Pinpoint the cell where the given text exists, returning its (X, Y) midpoint coordinate. 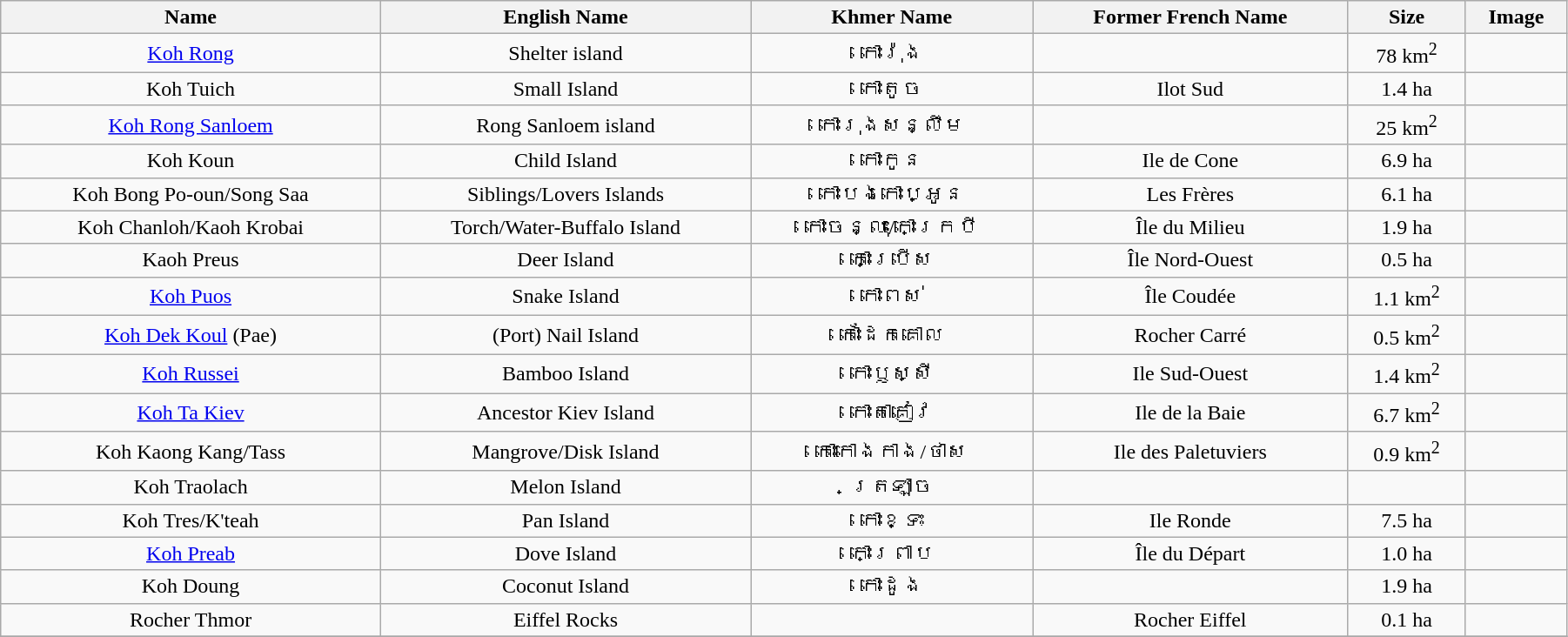
Image (1516, 17)
ត្រឡាច (892, 487)
English Name (566, 17)
7.5 ha (1407, 520)
Koh Puos (191, 296)
Former French Name (1190, 17)
Ile de Cone (1190, 161)
Melon Island (566, 487)
កោះឫស្សី (892, 374)
កោះខ្ទះ (892, 520)
Île du Départ (1190, 553)
Bamboo Island (566, 374)
Khmer Name (892, 17)
Rong Sanloem island (566, 125)
0.1 ha (1407, 620)
កោះបងកោះប្អូន (892, 194)
Koh Russei (191, 374)
6.1 ha (1407, 194)
Pan Island (566, 520)
Ile des Paletuviers (1190, 451)
កោះចន្លុះ/កោះក្របី (892, 227)
Koh Chanloh/Kaoh Krobai (191, 227)
កោះប្រើស (892, 260)
Ancestor Kiev Island (566, 412)
Ile de la Baie (1190, 412)
6.7 km2 (1407, 412)
Mangrove/Disk Island (566, 451)
កោះកោងកាង/ថាស (892, 451)
1.4 km2 (1407, 374)
Deer Island (566, 260)
Shelter island (566, 54)
Small Island (566, 89)
Koh Rong (191, 54)
Koh Dek Koul (Pae) (191, 336)
Size (1407, 17)
Ile Sud-Ouest (1190, 374)
Rocher Thmor (191, 620)
1.4 ha (1407, 89)
Kaoh Preus (191, 260)
6.9 ha (1407, 161)
Dove Island (566, 553)
Koh Kaong Kang/Tass (191, 451)
0.5 ha (1407, 260)
Koh Tuich (191, 89)
Koh Tres/K'teah (191, 520)
1.1 km2 (1407, 296)
កោះកូន (892, 161)
Koh Preab (191, 553)
78 km2 (1407, 54)
25 km2 (1407, 125)
0.9 km2 (1407, 451)
Koh Bong Po-oun/Song Saa (191, 194)
Snake Island (566, 296)
Eiffel Rocks (566, 620)
Île Nord-Ouest (1190, 260)
កោះតូច (892, 89)
កោះរ៉ុង (892, 54)
កោះរុងសន្លឹម (892, 125)
កោះដែកគោល (892, 336)
កោះពស់ (892, 296)
Child Island (566, 161)
Les Frères (1190, 194)
Torch/Water-Buffalo Island (566, 227)
Rocher Eiffel (1190, 620)
Koh Traolach (191, 487)
Ile Ronde (1190, 520)
កោះព្រាប (892, 553)
Rocher Carré (1190, 336)
Koh Rong Sanloem (191, 125)
កោះតាគៀវ (892, 412)
Coconut Island (566, 587)
Koh Koun (191, 161)
កោះដូង (892, 587)
Koh Doung (191, 587)
Ilot Sud (1190, 89)
0.5 km2 (1407, 336)
Name (191, 17)
Siblings/Lovers Islands (566, 194)
Koh Ta Kiev (191, 412)
(Port) Nail Island (566, 336)
Île Coudée (1190, 296)
1.0 ha (1407, 553)
Île du Milieu (1190, 227)
